Detect which cell encompasses the target text, then output its (x, y) center coordinate. 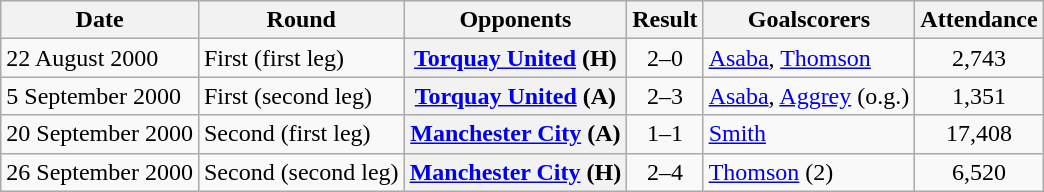
Thomson (2) (809, 172)
Torquay United (A) (516, 96)
Second (second leg) (301, 172)
Date (100, 20)
Smith (809, 134)
Opponents (516, 20)
5 September 2000 (100, 96)
Attendance (979, 20)
2–0 (665, 58)
Manchester City (A) (516, 134)
17,408 (979, 134)
2–4 (665, 172)
First (second leg) (301, 96)
Manchester City (H) (516, 172)
1,351 (979, 96)
6,520 (979, 172)
Second (first leg) (301, 134)
2–3 (665, 96)
Asaba, Thomson (809, 58)
22 August 2000 (100, 58)
First (first leg) (301, 58)
Asaba, Aggrey (o.g.) (809, 96)
Result (665, 20)
1–1 (665, 134)
20 September 2000 (100, 134)
2,743 (979, 58)
Goalscorers (809, 20)
Torquay United (H) (516, 58)
Round (301, 20)
26 September 2000 (100, 172)
